Output the (x, y) coordinate of the center of the cell containing the given text.  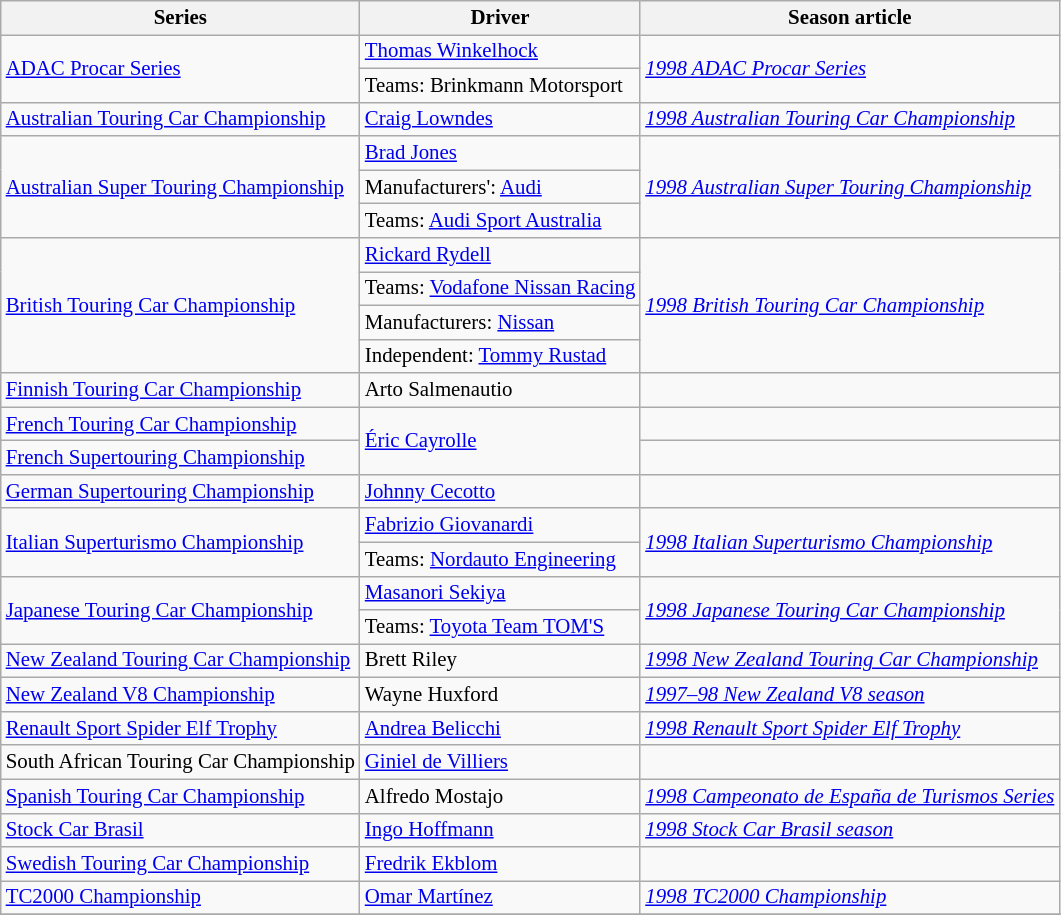
Arto Salmenautio (500, 390)
1997–98 New Zealand V8 season (850, 695)
Season article (850, 18)
1998 Italian Superturismo Championship (850, 542)
Manufacturers': Audi (500, 187)
Teams: Nordauto Engineering (500, 559)
Japanese Touring Car Championship (180, 610)
Australian Super Touring Championship (180, 187)
Driver (500, 18)
Giniel de Villiers (500, 762)
Teams: Vodafone Nissan Racing (500, 288)
1998 Australian Super Touring Championship (850, 187)
1998 Campeonato de España de Turismos Series (850, 796)
Teams: Audi Sport Australia (500, 221)
Éric Cayrolle (500, 441)
Spanish Touring Car Championship (180, 796)
Manufacturers: Nissan (500, 322)
Independent: Tommy Rustad (500, 356)
1998 British Touring Car Championship (850, 306)
German Supertouring Championship (180, 491)
1998 Stock Car Brasil season (850, 830)
Australian Touring Car Championship (180, 119)
Alfredo Mostajo (500, 796)
Brad Jones (500, 153)
Fabrizio Giovanardi (500, 525)
Ingo Hoffmann (500, 830)
1998 ADAC Procar Series (850, 68)
New Zealand Touring Car Championship (180, 661)
Rickard Rydell (500, 255)
New Zealand V8 Championship (180, 695)
Craig Lowndes (500, 119)
Andrea Belicchi (500, 728)
Masanori Sekiya (500, 593)
Series (180, 18)
Swedish Touring Car Championship (180, 864)
Italian Superturismo Championship (180, 542)
Teams: Toyota Team TOM'S (500, 627)
Johnny Cecotto (500, 491)
French Touring Car Championship (180, 424)
Renault Sport Spider Elf Trophy (180, 728)
1998 Japanese Touring Car Championship (850, 610)
French Supertouring Championship (180, 458)
Wayne Huxford (500, 695)
Teams: Brinkmann Motorsport (500, 85)
Thomas Winkelhock (500, 51)
British Touring Car Championship (180, 306)
Brett Riley (500, 661)
1998 Australian Touring Car Championship (850, 119)
Finnish Touring Car Championship (180, 390)
Fredrik Ekblom (500, 864)
Stock Car Brasil (180, 830)
1998 New Zealand Touring Car Championship (850, 661)
TC2000 Championship (180, 898)
Omar Martínez (500, 898)
South African Touring Car Championship (180, 762)
1998 Renault Sport Spider Elf Trophy (850, 728)
1998 TC2000 Championship (850, 898)
ADAC Procar Series (180, 68)
